Capture the cell that displays the provided text and extract its [x, y] central coordinate. 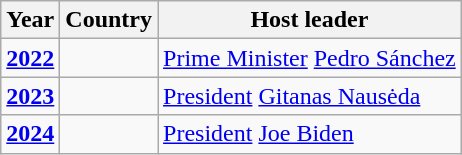
2023 [30, 96]
Prime Minister Pedro Sánchez [310, 58]
Host leader [310, 20]
2022 [30, 58]
Country [109, 20]
President Joe Biden [310, 134]
Year [30, 20]
President Gitanas Nausėda [310, 96]
2024 [30, 134]
